Return the (x, y) coordinate for the center point of the cell that contains the specified text.  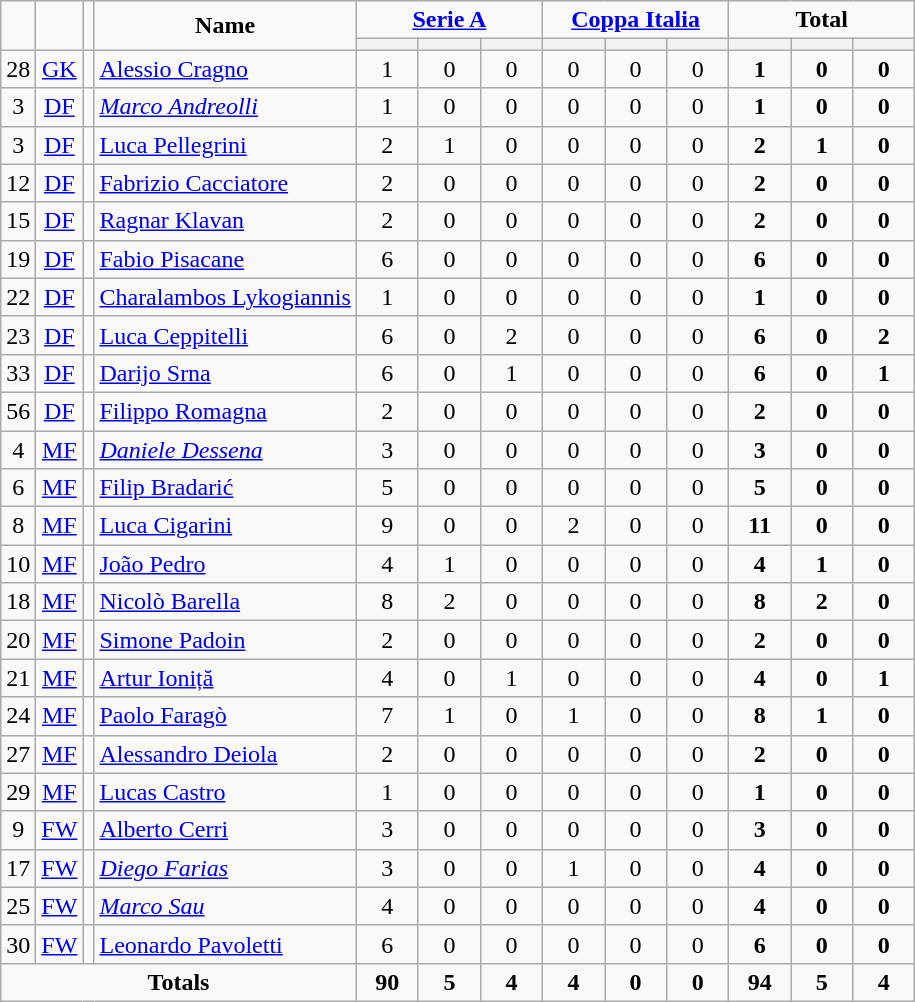
Diego Farias (225, 868)
Ragnar Klavan (225, 221)
94 (760, 982)
Filippo Romagna (225, 411)
Totals (179, 982)
24 (18, 716)
28 (18, 69)
Serie A (449, 20)
10 (18, 564)
Simone Padoin (225, 640)
29 (18, 792)
17 (18, 868)
27 (18, 754)
15 (18, 221)
Lucas Castro (225, 792)
Total (822, 20)
Luca Ceppitelli (225, 335)
Fabio Pisacane (225, 259)
Fabrizio Cacciatore (225, 183)
19 (18, 259)
Name (225, 26)
Coppa Italia (635, 20)
Leonardo Pavoletti (225, 944)
Charalambos Lykogiannis (225, 297)
Alessandro Deiola (225, 754)
21 (18, 678)
Marco Andreolli (225, 107)
Darijo Srna (225, 373)
20 (18, 640)
Artur Ioniță (225, 678)
Nicolò Barella (225, 602)
Paolo Faragò (225, 716)
Alessio Cragno (225, 69)
25 (18, 906)
Luca Pellegrini (225, 145)
23 (18, 335)
Luca Cigarini (225, 526)
Marco Sau (225, 906)
GK (60, 69)
30 (18, 944)
Alberto Cerri (225, 830)
33 (18, 373)
7 (387, 716)
11 (760, 526)
12 (18, 183)
22 (18, 297)
90 (387, 982)
56 (18, 411)
18 (18, 602)
Daniele Dessena (225, 449)
Filip Bradarić (225, 488)
João Pedro (225, 564)
